Return the [x, y] coordinate for the center point of the cell that contains the specified text.  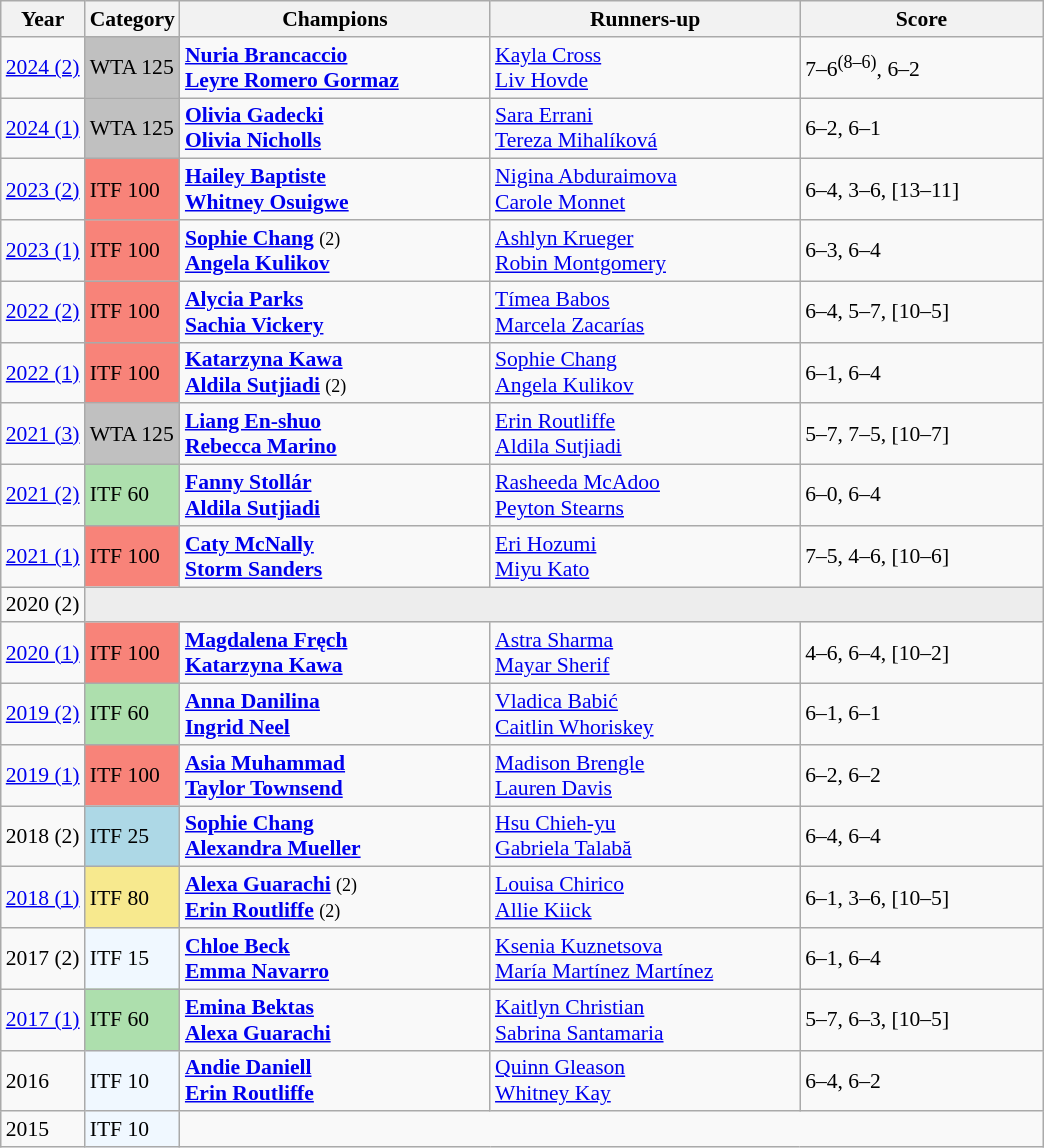
Hsu Chieh-yu Gabriela Talabă [645, 836]
6–4, 6–2 [922, 1080]
2021 (3) [43, 434]
2020 (2) [43, 605]
Anna Danilina Ingrid Neel [335, 714]
4–6, 6–4, [10–2] [922, 654]
Ashlyn Krueger Robin Montgomery [645, 250]
2022 (2) [43, 312]
Liang En-shuo Rebecca Marino [335, 434]
6–2, 6–1 [922, 128]
6–4, 3–6, [13–11] [922, 190]
2020 (1) [43, 654]
Olivia Gadecki Olivia Nicholls [335, 128]
Sophie Chang Angela Kulikov [645, 372]
Alycia Parks Sachia Vickery [335, 312]
2018 (2) [43, 836]
6–4, 5–7, [10–5] [922, 312]
Sophie Chang (2) Angela Kulikov [335, 250]
Year [43, 19]
7–6(8–6), 6–2 [922, 68]
Caty McNally Storm Sanders [335, 556]
6–2, 6–2 [922, 776]
Champions [335, 19]
2019 (2) [43, 714]
2016 [43, 1080]
2017 (2) [43, 958]
Chloe Beck Emma Navarro [335, 958]
Kaitlyn Christian Sabrina Santamaria [645, 1020]
5–7, 7–5, [10–7] [922, 434]
6–4, 6–4 [922, 836]
Vladica Babić Caitlin Whoriskey [645, 714]
Andie Daniell Erin Routliffe [335, 1080]
Astra Sharma Mayar Sherif [645, 654]
Eri Hozumi Miyu Kato [645, 556]
2024 (1) [43, 128]
6–0, 6–4 [922, 496]
ITF 25 [132, 836]
2017 (1) [43, 1020]
Erin Routliffe Aldila Sutjiadi [645, 434]
Sara Errani Tereza Mihalíková [645, 128]
Asia Muhammad Taylor Townsend [335, 776]
Alexa Guarachi (2) Erin Routliffe (2) [335, 898]
2023 (1) [43, 250]
Magdalena Fręch Katarzyna Kawa [335, 654]
Kayla Cross Liv Hovde [645, 68]
Nigina Abduraimova Carole Monnet [645, 190]
Madison Brengle Lauren Davis [645, 776]
Nuria Brancaccio Leyre Romero Gormaz [335, 68]
2024 (2) [43, 68]
2022 (1) [43, 372]
2021 (2) [43, 496]
2021 (1) [43, 556]
Rasheeda McAdoo Peyton Stearns [645, 496]
6–3, 6–4 [922, 250]
2019 (1) [43, 776]
2018 (1) [43, 898]
ITF 80 [132, 898]
Category [132, 19]
2023 (2) [43, 190]
ITF 15 [132, 958]
7–5, 4–6, [10–6] [922, 556]
6–1, 3–6, [10–5] [922, 898]
Quinn Gleason Whitney Kay [645, 1080]
Katarzyna Kawa Aldila Sutjiadi (2) [335, 372]
Emina Bektas Alexa Guarachi [335, 1020]
Score [922, 19]
Sophie Chang Alexandra Mueller [335, 836]
5–7, 6–3, [10–5] [922, 1020]
Hailey Baptiste Whitney Osuigwe [335, 190]
2015 [43, 1130]
Runners-up [645, 19]
Louisa Chirico Allie Kiick [645, 898]
Ksenia Kuznetsova María Martínez Martínez [645, 958]
6–1, 6–1 [922, 714]
Tímea Babos Marcela Zacarías [645, 312]
Fanny Stollár Aldila Sutjiadi [335, 496]
